Capture the cell that displays the provided text and extract its (X, Y) central coordinate. 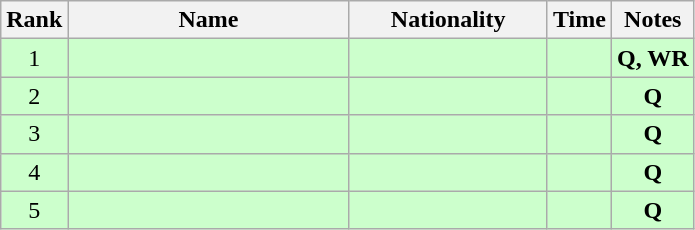
Notes (652, 20)
Time (579, 20)
5 (34, 210)
1 (34, 58)
Rank (34, 20)
Q, WR (652, 58)
3 (34, 134)
Nationality (448, 20)
2 (34, 96)
4 (34, 172)
Name (208, 20)
